Output the [x, y] coordinate of the center of the cell containing the given text.  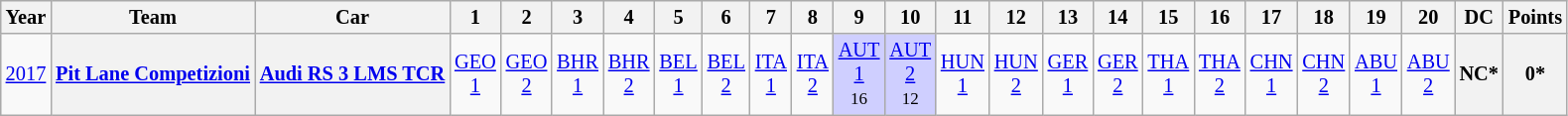
9 [859, 17]
ITA2 [813, 74]
NC* [1479, 74]
6 [726, 17]
5 [678, 17]
19 [1375, 17]
12 [1016, 17]
20 [1429, 17]
13 [1068, 17]
Team [153, 17]
GER1 [1068, 74]
2017 [26, 74]
17 [1272, 17]
8 [813, 17]
HUN2 [1016, 74]
THA1 [1169, 74]
CHN1 [1272, 74]
18 [1324, 17]
Pit Lane Competizioni [153, 74]
Audi RS 3 LMS TCR [352, 74]
4 [629, 17]
GER2 [1117, 74]
AUT116 [859, 74]
AUT212 [910, 74]
3 [578, 17]
2 [527, 17]
14 [1117, 17]
GEO1 [475, 74]
HUN1 [963, 74]
ABU2 [1429, 74]
15 [1169, 17]
Points [1535, 17]
1 [475, 17]
BEL2 [726, 74]
GEO2 [527, 74]
BHR2 [629, 74]
Car [352, 17]
Year [26, 17]
BEL1 [678, 74]
THA2 [1220, 74]
11 [963, 17]
ITA1 [771, 74]
CHN2 [1324, 74]
DC [1479, 17]
7 [771, 17]
10 [910, 17]
16 [1220, 17]
BHR1 [578, 74]
ABU1 [1375, 74]
0* [1535, 74]
